Detect which cell encompasses the target text, then output its [x, y] center coordinate. 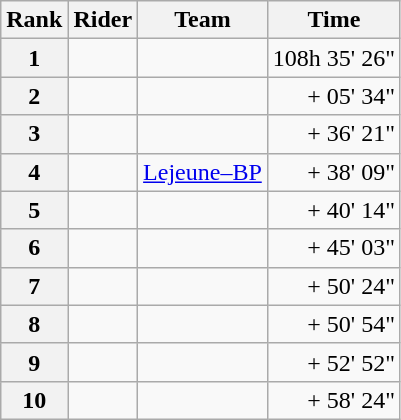
6 [34, 248]
Time [334, 20]
7 [34, 286]
5 [34, 210]
108h 35' 26" [334, 58]
Rider [103, 20]
1 [34, 58]
10 [34, 400]
+ 05' 34" [334, 96]
+ 58' 24" [334, 400]
9 [34, 362]
Lejeune–BP [203, 172]
+ 40' 14" [334, 210]
+ 52' 52" [334, 362]
Team [203, 20]
8 [34, 324]
3 [34, 134]
4 [34, 172]
+ 50' 24" [334, 286]
+ 50' 54" [334, 324]
+ 45' 03" [334, 248]
+ 36' 21" [334, 134]
2 [34, 96]
+ 38' 09" [334, 172]
Rank [34, 20]
